Capture the cell that displays the provided text and extract its (X, Y) central coordinate. 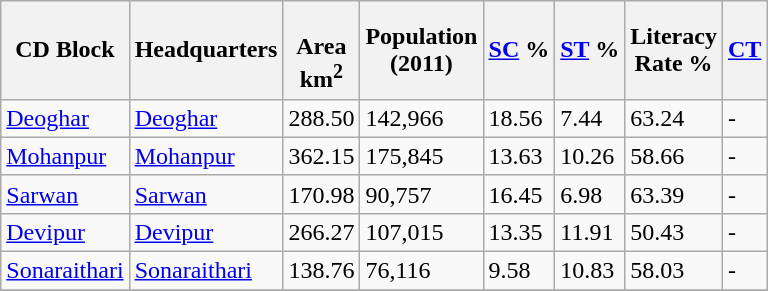
138.76 (322, 271)
63.24 (674, 118)
Areakm2 (322, 50)
10.26 (590, 156)
16.45 (519, 194)
13.63 (519, 156)
63.39 (674, 194)
11.91 (590, 232)
CD Block (65, 50)
58.66 (674, 156)
10.83 (590, 271)
266.27 (322, 232)
76,116 (422, 271)
CT (744, 50)
9.58 (519, 271)
7.44 (590, 118)
SC % (519, 50)
13.35 (519, 232)
Headquarters (206, 50)
175,845 (422, 156)
90,757 (422, 194)
170.98 (322, 194)
142,966 (422, 118)
362.15 (322, 156)
58.03 (674, 271)
18.56 (519, 118)
Literacy Rate % (674, 50)
107,015 (422, 232)
288.50 (322, 118)
Population(2011) (422, 50)
50.43 (674, 232)
ST % (590, 50)
6.98 (590, 194)
